Scan for the cell matching the given text and deliver its (x, y) coordinate at center. 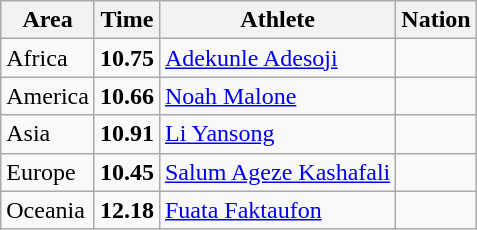
10.91 (126, 134)
10.45 (126, 172)
Time (126, 20)
America (48, 96)
Noah Malone (277, 96)
Salum Ageze Kashafali (277, 172)
12.18 (126, 210)
10.75 (126, 58)
Area (48, 20)
Asia (48, 134)
Europe (48, 172)
Africa (48, 58)
Athlete (277, 20)
10.66 (126, 96)
Fuata Faktaufon (277, 210)
Li Yansong (277, 134)
Oceania (48, 210)
Nation (436, 20)
Adekunle Adesoji (277, 58)
